Identify which cell holds the provided text, then report its [x, y] central coordinate. 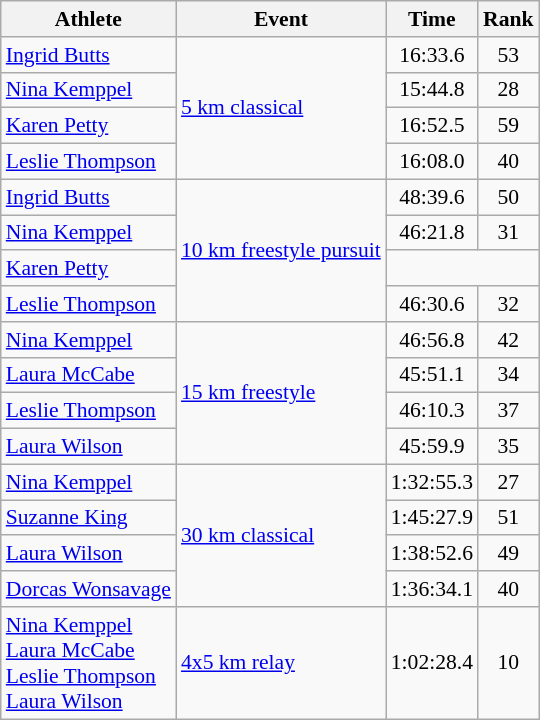
35 [508, 447]
1:45:27.9 [432, 518]
16:33.6 [432, 55]
27 [508, 482]
42 [508, 340]
28 [508, 90]
16:52.5 [432, 126]
Rank [508, 19]
16:08.0 [432, 162]
32 [508, 304]
46:10.3 [432, 411]
Time [432, 19]
Suzanne King [88, 518]
Laura McCabe [88, 375]
53 [508, 55]
48:39.6 [432, 197]
1:38:52.6 [432, 554]
Nina KemppelLaura McCabeLeslie ThompsonLaura Wilson [88, 663]
5 km classical [281, 108]
15 km freestyle [281, 393]
1:02:28.4 [432, 663]
34 [508, 375]
15:44.8 [432, 90]
46:30.6 [432, 304]
49 [508, 554]
Dorcas Wonsavage [88, 589]
45:59.9 [432, 447]
Event [281, 19]
46:56.8 [432, 340]
10 [508, 663]
50 [508, 197]
1:36:34.1 [432, 589]
30 km classical [281, 535]
46:21.8 [432, 233]
31 [508, 233]
45:51.1 [432, 375]
4x5 km relay [281, 663]
Athlete [88, 19]
1:32:55.3 [432, 482]
10 km freestyle pursuit [281, 250]
51 [508, 518]
59 [508, 126]
37 [508, 411]
